Search for the cell housing the specified text and yield its (x, y) center coordinate. 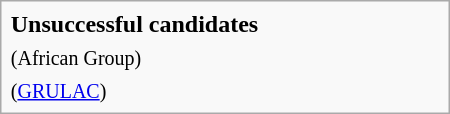
Unsuccessful candidates (224, 24)
(African Group) (224, 57)
(GRULAC) (224, 90)
